Detect which cell encompasses the target text, then output its [x, y] center coordinate. 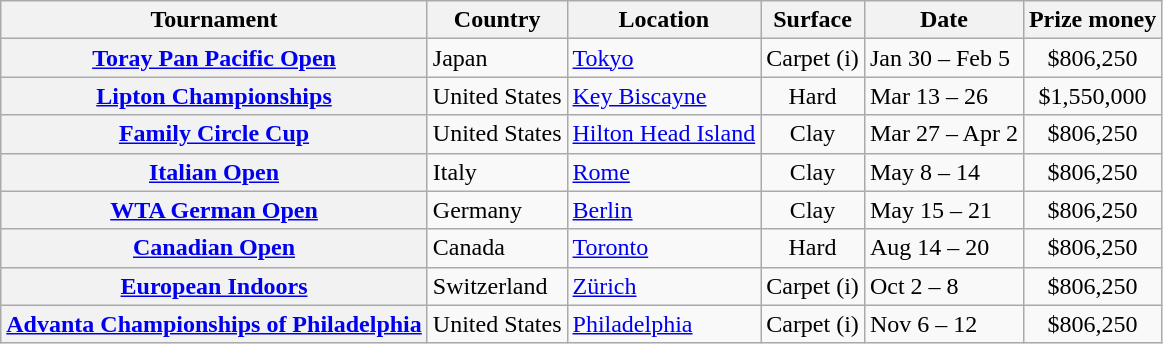
Berlin [664, 210]
Advanta Championships of Philadelphia [214, 324]
Nov 6 – 12 [944, 324]
Aug 14 – 20 [944, 248]
Zürich [664, 286]
Mar 13 – 26 [944, 96]
May 8 – 14 [944, 172]
Italy [497, 172]
Japan [497, 58]
Date [944, 20]
Prize money [1092, 20]
Switzerland [497, 286]
Hilton Head Island [664, 134]
Country [497, 20]
European Indoors [214, 286]
Germany [497, 210]
Mar 27 – Apr 2 [944, 134]
Surface [813, 20]
Oct 2 – 8 [944, 286]
Italian Open [214, 172]
Family Circle Cup [214, 134]
Rome [664, 172]
$1,550,000 [1092, 96]
Tournament [214, 20]
Toray Pan Pacific Open [214, 58]
Jan 30 – Feb 5 [944, 58]
May 15 – 21 [944, 210]
WTA German Open [214, 210]
Location [664, 20]
Key Biscayne [664, 96]
Philadelphia [664, 324]
Toronto [664, 248]
Tokyo [664, 58]
Lipton Championships [214, 96]
Canada [497, 248]
Canadian Open [214, 248]
